Scan for the cell matching the given text and deliver its [X, Y] coordinate at center. 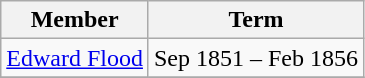
Term [256, 20]
Member [75, 20]
Edward Flood [75, 58]
Sep 1851 – Feb 1856 [256, 58]
